Return the [X, Y] coordinate for the center point of the cell that contains the specified text.  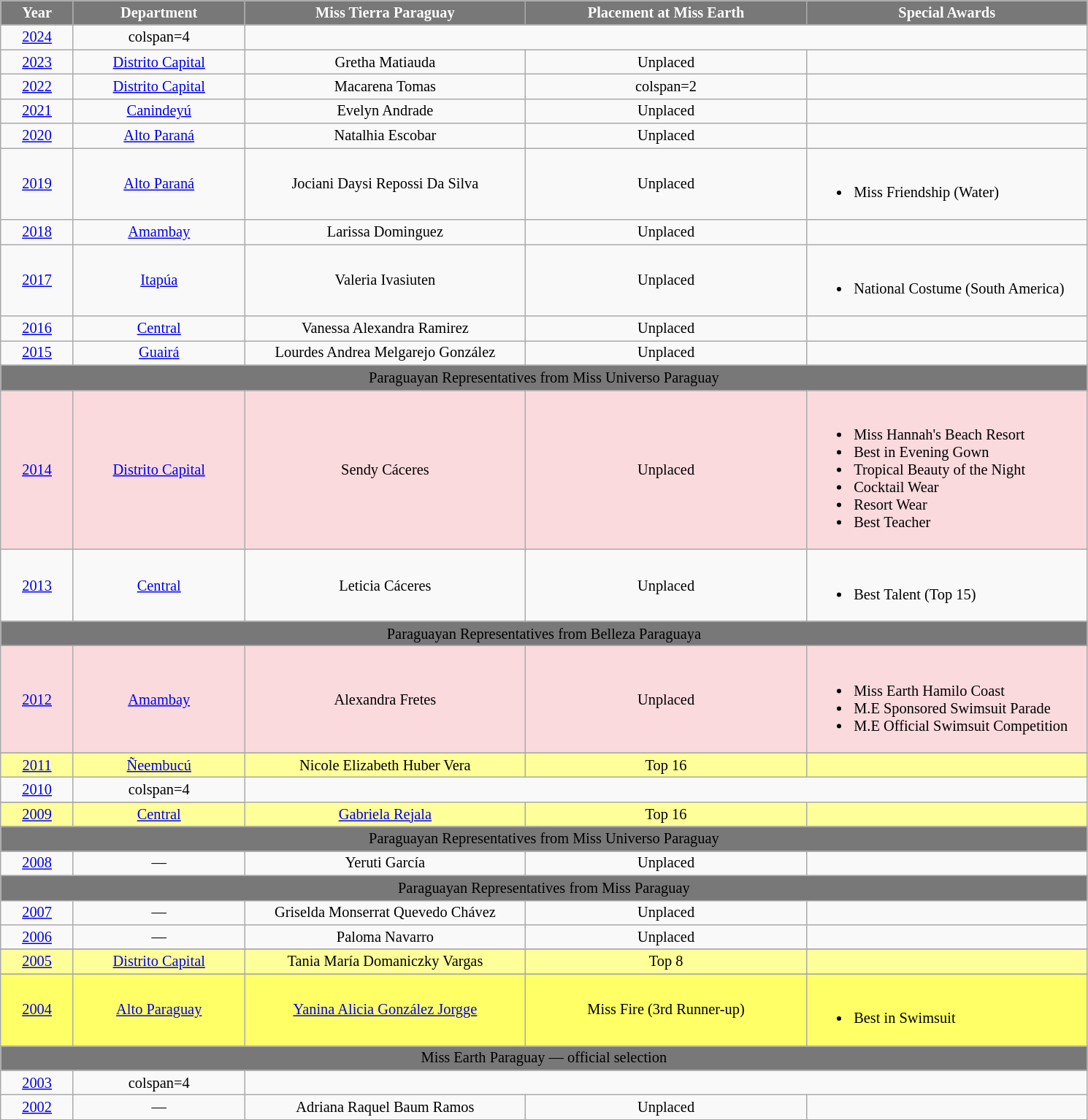
2024 [37, 37]
Best in Swimsuit [946, 1010]
2008 [37, 863]
Alto Paraguay [159, 1010]
Lourdes Andrea Melgarejo González [386, 353]
Gretha Matiauda [386, 62]
Macarena Tomas [386, 86]
Jociani Daysi Repossi Da Silva [386, 183]
Miss Friendship (Water) [946, 183]
Ñeembucú [159, 765]
2023 [37, 62]
2013 [37, 585]
2021 [37, 111]
2007 [37, 913]
Natalhia Escobar [386, 136]
2022 [37, 86]
Nicole Elizabeth Huber Vera [386, 765]
Best Talent (Top 15) [946, 585]
Paraguayan Representatives from Belleza Paraguaya [544, 634]
Yanina Alicia González Jorgge [386, 1010]
2012 [37, 699]
Evelyn Andrade [386, 111]
2020 [37, 136]
Year [37, 12]
2011 [37, 765]
Gabriela Rejala [386, 814]
Special Awards [946, 12]
Miss Earth Paraguay — official selection [544, 1058]
Paloma Navarro [386, 937]
Top 8 [666, 962]
Miss Hannah's Beach ResortBest in Evening GownTropical Beauty of the Night Cocktail Wear Resort Wear Best Teacher [946, 469]
2006 [37, 937]
Griselda Monserrat Quevedo Chávez [386, 913]
Larissa Dominguez [386, 232]
2015 [37, 353]
2019 [37, 183]
2010 [37, 789]
Placement at Miss Earth [666, 12]
Tania María Domaniczky Vargas [386, 962]
Miss Tierra Paraguay [386, 12]
Miss Fire (3rd Runner-up) [666, 1010]
colspan=2 [666, 86]
2004 [37, 1010]
Valeria Ivasiuten [386, 280]
Yeruti García [386, 863]
Alexandra Fretes [386, 699]
Department [159, 12]
Canindeyú [159, 111]
2009 [37, 814]
Guairá [159, 353]
Itapúa [159, 280]
2003 [37, 1083]
2018 [37, 232]
Adriana Raquel Baum Ramos [386, 1107]
Leticia Cáceres [386, 585]
2014 [37, 469]
Vanessa Alexandra Ramirez [386, 329]
2002 [37, 1107]
2016 [37, 329]
2005 [37, 962]
Sendy Cáceres [386, 469]
National Costume (South America) [946, 280]
Miss Earth Hamilo Coast M.E Sponsored Swimsuit Parade M.E Official Swimsuit Competition [946, 699]
2017 [37, 280]
Paraguayan Representatives from Miss Paraguay [544, 888]
